Capture the cell that displays the provided text and extract its [X, Y] central coordinate. 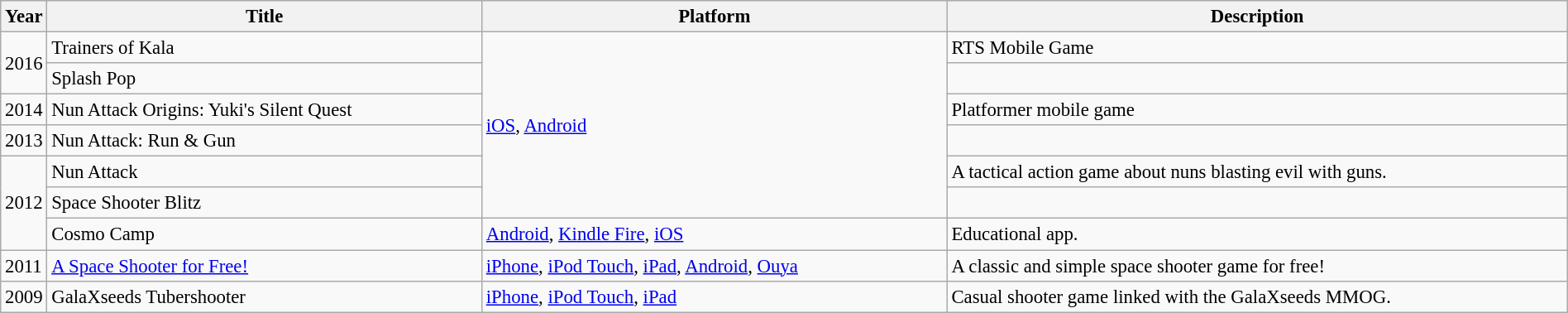
Splash Pop [265, 79]
A tactical action game about nuns blasting evil with guns. [1257, 172]
A Space Shooter for Free! [265, 266]
2009 [24, 296]
RTS Mobile Game [1257, 48]
iPhone, iPod Touch, iPad, Android, Ouya [715, 266]
Nun Attack: Run & Gun [265, 141]
Platform [715, 17]
Android, Kindle Fire, iOS [715, 234]
Educational app. [1257, 234]
2014 [24, 110]
2011 [24, 266]
Nun Attack [265, 172]
Year [24, 17]
iPhone, iPod Touch, iPad [715, 296]
Platformer mobile game [1257, 110]
Trainers of Kala [265, 48]
Space Shooter Blitz [265, 203]
2013 [24, 141]
A classic and simple space shooter game for free! [1257, 266]
Nun Attack Origins: Yuki's Silent Quest [265, 110]
2016 [24, 63]
Casual shooter game linked with the GalaXseeds MMOG. [1257, 296]
2012 [24, 204]
iOS, Android [715, 126]
GalaXseeds Tubershooter [265, 296]
Description [1257, 17]
Cosmo Camp [265, 234]
Title [265, 17]
